Search for the cell housing the specified text and yield its [x, y] center coordinate. 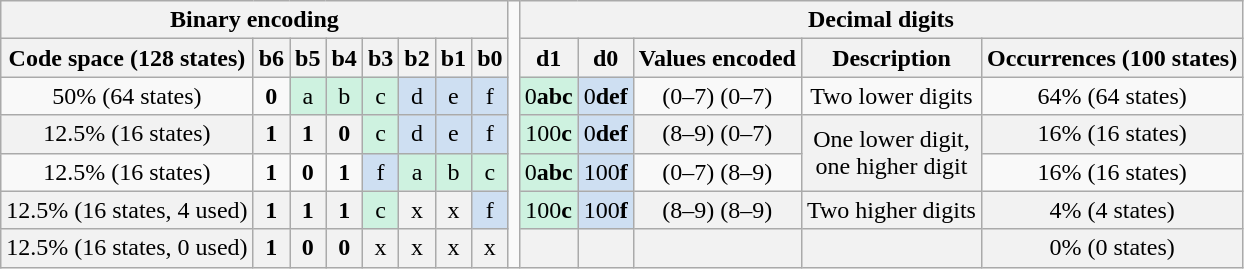
Occurrences (100 states) [1112, 58]
One lower digit,one higher digit [891, 153]
(8–9) (8–9) [717, 210]
Description [891, 58]
b4 [344, 58]
b6 [271, 58]
4% (4 states) [1112, 210]
12.5% (16 states, 4 used) [127, 210]
d1 [548, 58]
Binary encoding [254, 20]
Two higher digits [891, 210]
b2 [417, 58]
d0 [606, 58]
Code space (128 states) [127, 58]
b0 [490, 58]
(0–7) (0–7) [717, 96]
b5 [308, 58]
0% (0 states) [1112, 248]
Two lower digits [891, 96]
b1 [453, 58]
(8–9) (0–7) [717, 134]
b3 [380, 58]
50% (64 states) [127, 96]
64% (64 states) [1112, 96]
Values encoded [717, 58]
Decimal digits [881, 20]
(0–7) (8–9) [717, 172]
12.5% (16 states, 0 used) [127, 248]
